For the text-containing cell, return its midpoint in (X, Y) coordinate format. 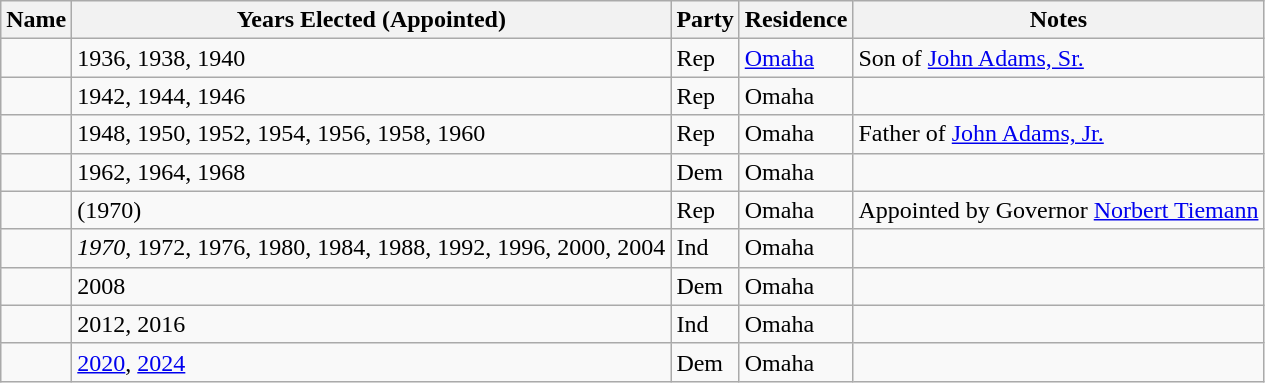
Years Elected (Appointed) (372, 20)
Party (705, 20)
1942, 1944, 1946 (372, 96)
2012, 2016 (372, 324)
1948, 1950, 1952, 1954, 1956, 1958, 1960 (372, 134)
1970, 1972, 1976, 1980, 1984, 1988, 1992, 1996, 2000, 2004 (372, 248)
Father of John Adams, Jr. (1058, 134)
Notes (1058, 20)
2020, 2024 (372, 362)
Residence (796, 20)
(1970) (372, 210)
1936, 1938, 1940 (372, 58)
1962, 1964, 1968 (372, 172)
2008 (372, 286)
Appointed by Governor Norbert Tiemann (1058, 210)
Son of John Adams, Sr. (1058, 58)
Name (36, 20)
